Determine the [x, y] coordinate at the center of the cell enclosing the given text.  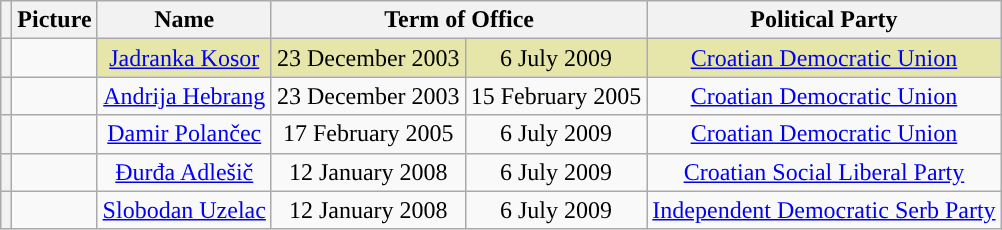
17 February 2005 [368, 134]
Croatian Social Liberal Party [824, 172]
Jadranka Kosor [184, 58]
Andrija Hebrang [184, 96]
Term of Office [458, 20]
Independent Democratic Serb Party [824, 210]
15 February 2005 [556, 96]
Đurđa Adlešič [184, 172]
Slobodan Uzelac [184, 210]
Name [184, 20]
Picture [54, 20]
Political Party [824, 20]
Damir Polančec [184, 134]
